Return the (X, Y) coordinate for the center point of the cell that contains the specified text.  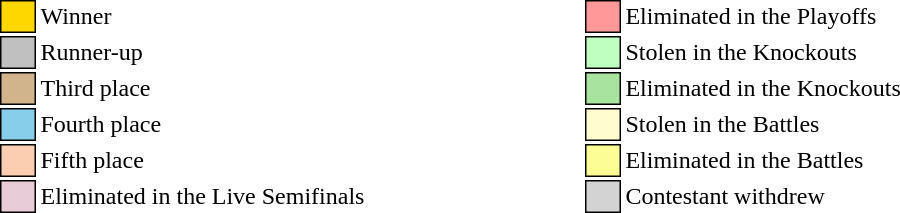
Eliminated in the Live Semifinals (202, 196)
Runner-up (202, 52)
Fifth place (202, 160)
Winner (202, 16)
Third place (202, 88)
Fourth place (202, 124)
